Locate the cell with the specified text and output its (X, Y) center coordinate. 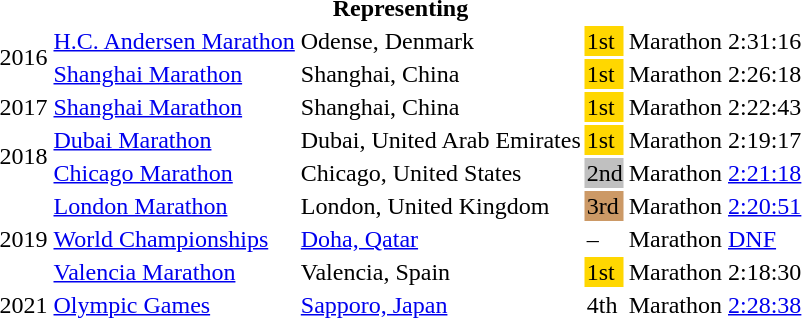
Odense, Denmark (440, 41)
2nd (604, 173)
Valencia, Spain (440, 272)
Dubai Marathon (174, 140)
Valencia Marathon (174, 272)
Chicago, United States (440, 173)
H.C. Andersen Marathon (174, 41)
Doha, Qatar (440, 239)
London, United Kingdom (440, 206)
World Championships (174, 239)
Dubai, United Arab Emirates (440, 140)
London Marathon (174, 206)
Chicago Marathon (174, 173)
3rd (604, 206)
– (604, 239)
